Locate the cell with the specified text and output its (x, y) center coordinate. 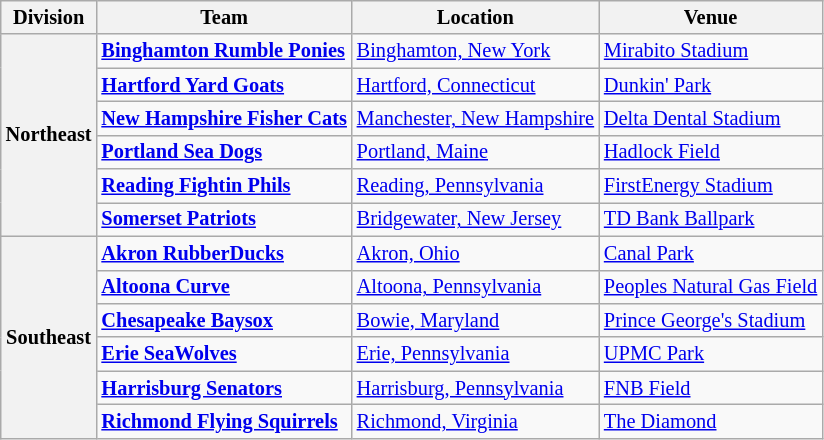
Altoona Curve (224, 287)
Delta Dental Stadium (710, 118)
The Diamond (710, 421)
Prince George's Stadium (710, 320)
Harrisburg, Pennsylvania (476, 388)
New Hampshire Fisher Cats (224, 118)
TD Bank Ballpark (710, 219)
UPMC Park (710, 354)
Harrisburg Senators (224, 388)
Chesapeake Baysox (224, 320)
Reading, Pennsylvania (476, 186)
Hadlock Field (710, 152)
Binghamton Rumble Ponies (224, 51)
Bridgewater, New Jersey (476, 219)
Venue (710, 17)
Peoples Natural Gas Field (710, 287)
Portland, Maine (476, 152)
Portland Sea Dogs (224, 152)
Northeast (49, 135)
Mirabito Stadium (710, 51)
FirstEnergy Stadium (710, 186)
Southeast (49, 337)
Hartford Yard Goats (224, 85)
Erie SeaWolves (224, 354)
Altoona, Pennsylvania (476, 287)
Team (224, 17)
Manchester, New Hampshire (476, 118)
Division (49, 17)
Somerset Patriots (224, 219)
Hartford, Connecticut (476, 85)
Akron, Ohio (476, 253)
Erie, Pennsylvania (476, 354)
Richmond, Virginia (476, 421)
Location (476, 17)
Reading Fightin Phils (224, 186)
Binghamton, New York (476, 51)
Bowie, Maryland (476, 320)
Dunkin' Park (710, 85)
Richmond Flying Squirrels (224, 421)
Canal Park (710, 253)
FNB Field (710, 388)
Akron RubberDucks (224, 253)
